Determine the [x, y] coordinate at the center of the cell enclosing the given text.  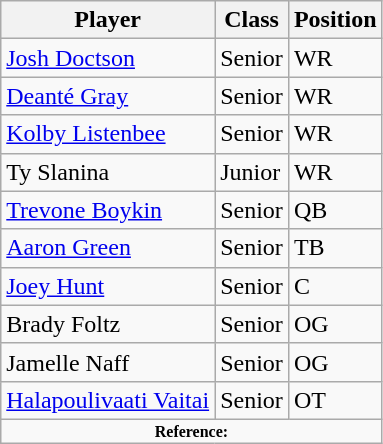
Ty Slanina [108, 172]
Halapoulivaati Vaitai [108, 400]
Aaron Green [108, 248]
C [335, 286]
Player [108, 20]
Class [252, 20]
Josh Doctson [108, 58]
QB [335, 210]
Trevone Boykin [108, 210]
TB [335, 248]
Jamelle Naff [108, 362]
Deanté Gray [108, 96]
Kolby Listenbee [108, 134]
Brady Foltz [108, 324]
Junior [252, 172]
Reference: [192, 431]
Joey Hunt [108, 286]
Position [335, 20]
OT [335, 400]
